Provide the [X, Y] coordinate of the cell's center where the given text is located.  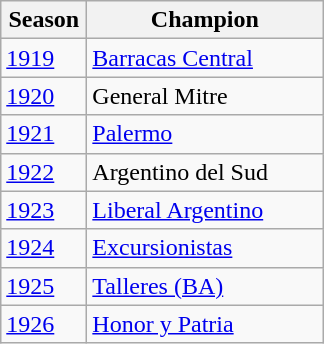
Excursionistas [205, 248]
1922 [44, 172]
Talleres (BA) [205, 286]
1920 [44, 96]
General Mitre [205, 96]
1919 [44, 58]
1921 [44, 134]
Argentino del Sud [205, 172]
1924 [44, 248]
Honor y Patria [205, 324]
1925 [44, 286]
1926 [44, 324]
Champion [205, 20]
Barracas Central [205, 58]
1923 [44, 210]
Liberal Argentino [205, 210]
Season [44, 20]
Palermo [205, 134]
